Return the (x, y) coordinate for the center point of the cell that contains the specified text.  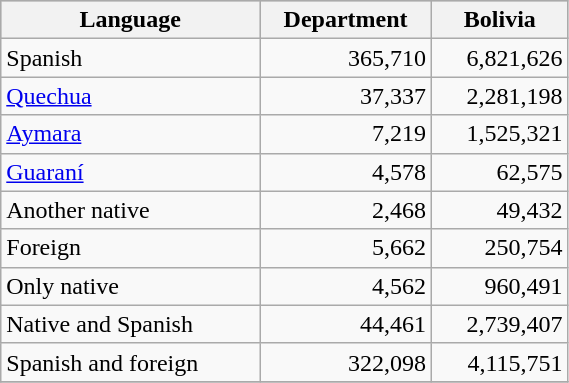
Bolivia (500, 20)
Spanish (130, 58)
6,821,626 (500, 58)
2,281,198 (500, 96)
37,337 (346, 96)
Quechua (130, 96)
4,115,751 (500, 362)
49,432 (500, 210)
2,468 (346, 210)
7,219 (346, 134)
960,491 (500, 286)
Spanish and foreign (130, 362)
5,662 (346, 248)
Language (130, 20)
Native and Spanish (130, 324)
Guaraní (130, 172)
Aymara (130, 134)
Another native (130, 210)
Only native (130, 286)
4,562 (346, 286)
Department (346, 20)
1,525,321 (500, 134)
2,739,407 (500, 324)
62,575 (500, 172)
Foreign (130, 248)
4,578 (346, 172)
365,710 (346, 58)
44,461 (346, 324)
250,754 (500, 248)
322,098 (346, 362)
